Return (X, Y) of the center of cell containing provided text 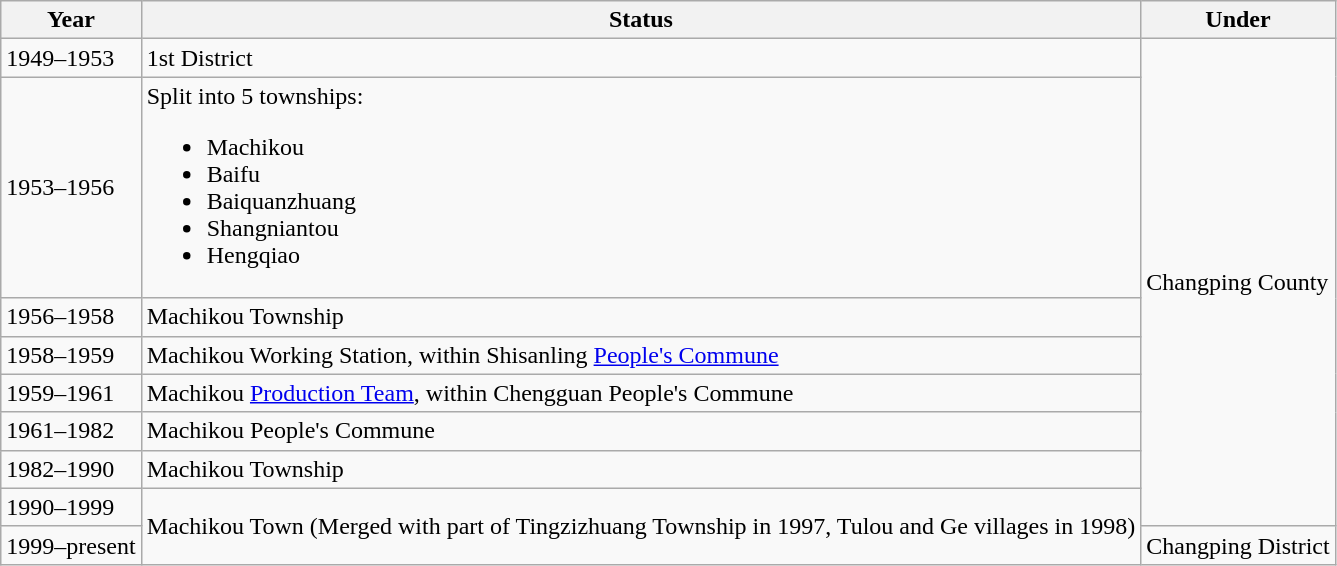
1953–1956 (71, 188)
1958–1959 (71, 355)
Machikou Town (Merged with part of Tingzizhuang Township in 1997, Tulou and Ge villages in 1998) (641, 526)
Status (641, 20)
1956–1958 (71, 317)
Under (1238, 20)
1959–1961 (71, 393)
Machikou Production Team, within Chengguan People's Commune (641, 393)
1990–1999 (71, 507)
1949–1953 (71, 58)
1982–1990 (71, 469)
1999–present (71, 545)
Changping County (1238, 283)
Machikou Working Station, within Shisanling People's Commune (641, 355)
Split into 5 townships:MachikouBaifuBaiquanzhuangShangniantouHengqiao (641, 188)
Year (71, 20)
1st District (641, 58)
Changping District (1238, 545)
Machikou People's Commune (641, 431)
1961–1982 (71, 431)
